Return the [X, Y] coordinate for the center point of the cell that contains the specified text.  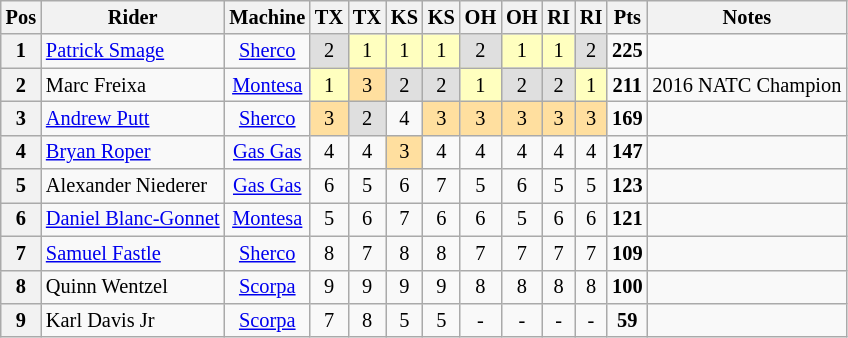
Samuel Fastle [132, 253]
Rider [132, 17]
Machine [267, 17]
225 [627, 51]
Daniel Blanc-Gonnet [132, 219]
100 [627, 287]
Bryan Roper [132, 152]
Pts [627, 17]
109 [627, 253]
123 [627, 186]
169 [627, 118]
Patrick Smage [132, 51]
Pos [21, 17]
59 [627, 320]
121 [627, 219]
Karl Davis Jr [132, 320]
2016 NATC Champion [746, 85]
Marc Freixa [132, 85]
Quinn Wentzel [132, 287]
Andrew Putt [132, 118]
211 [627, 85]
Notes [746, 17]
Alexander Niederer [132, 186]
147 [627, 152]
